Search for the cell housing the specified text and yield its (x, y) center coordinate. 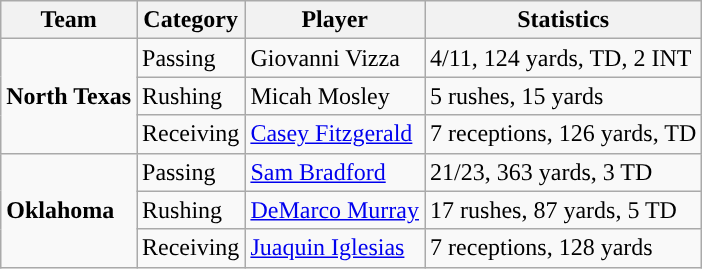
21/23, 363 yards, 3 TD (564, 172)
Sam Bradford (335, 172)
7 receptions, 126 yards, TD (564, 134)
17 rushes, 87 yards, 5 TD (564, 210)
DeMarco Murray (335, 210)
Statistics (564, 20)
Micah Mosley (335, 96)
7 receptions, 128 yards (564, 248)
Player (335, 20)
Juaquin Iglesias (335, 248)
5 rushes, 15 yards (564, 96)
Category (190, 20)
Casey Fitzgerald (335, 134)
4/11, 124 yards, TD, 2 INT (564, 58)
North Texas (69, 96)
Oklahoma (69, 210)
Team (69, 20)
Giovanni Vizza (335, 58)
